Identify which cell holds the provided text, then report its (X, Y) central coordinate. 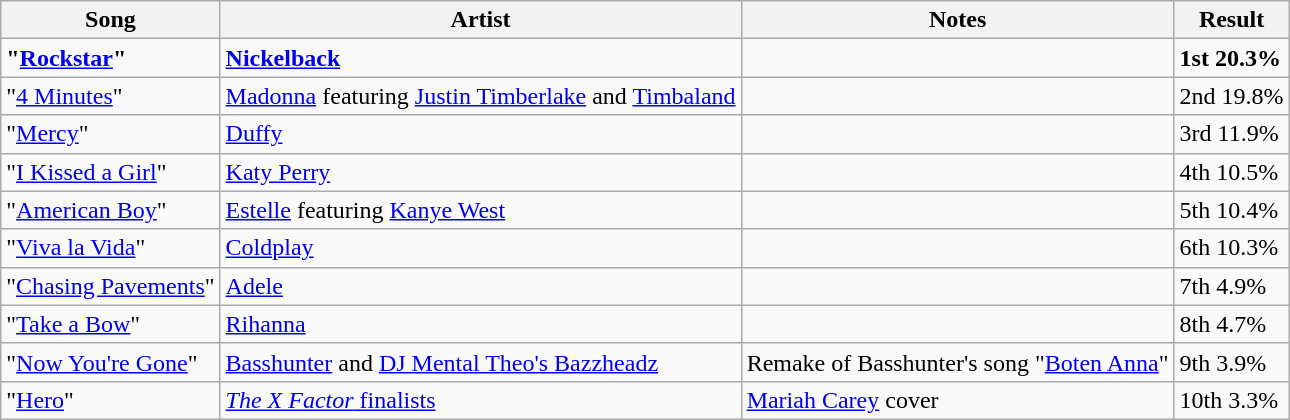
7th 4.9% (1232, 286)
Madonna featuring Justin Timberlake and Timbaland (480, 96)
8th 4.7% (1232, 324)
Adele (480, 286)
Song (110, 20)
6th 10.3% (1232, 248)
Rihanna (480, 324)
"Viva la Vida" (110, 248)
"Now You're Gone" (110, 362)
Mariah Carey cover (958, 400)
10th 3.3% (1232, 400)
"Rockstar" (110, 58)
"American Boy" (110, 210)
"4 Minutes" (110, 96)
"Take a Bow" (110, 324)
5th 10.4% (1232, 210)
4th 10.5% (1232, 172)
3rd 11.9% (1232, 134)
Coldplay (480, 248)
"Mercy" (110, 134)
1st 20.3% (1232, 58)
Notes (958, 20)
Artist (480, 20)
The X Factor finalists (480, 400)
Katy Perry (480, 172)
Nickelback (480, 58)
9th 3.9% (1232, 362)
Result (1232, 20)
Basshunter and DJ Mental Theo's Bazzheadz (480, 362)
Duffy (480, 134)
Remake of Basshunter's song "Boten Anna" (958, 362)
Estelle featuring Kanye West (480, 210)
"I Kissed a Girl" (110, 172)
"Chasing Pavements" (110, 286)
2nd 19.8% (1232, 96)
"Hero" (110, 400)
